Output the [x, y] coordinate of the center of the cell containing the given text.  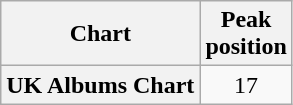
UK Albums Chart [100, 85]
17 [246, 85]
Chart [100, 34]
Peakposition [246, 34]
